Determine the [x, y] coordinate at the center of the cell enclosing the given text.  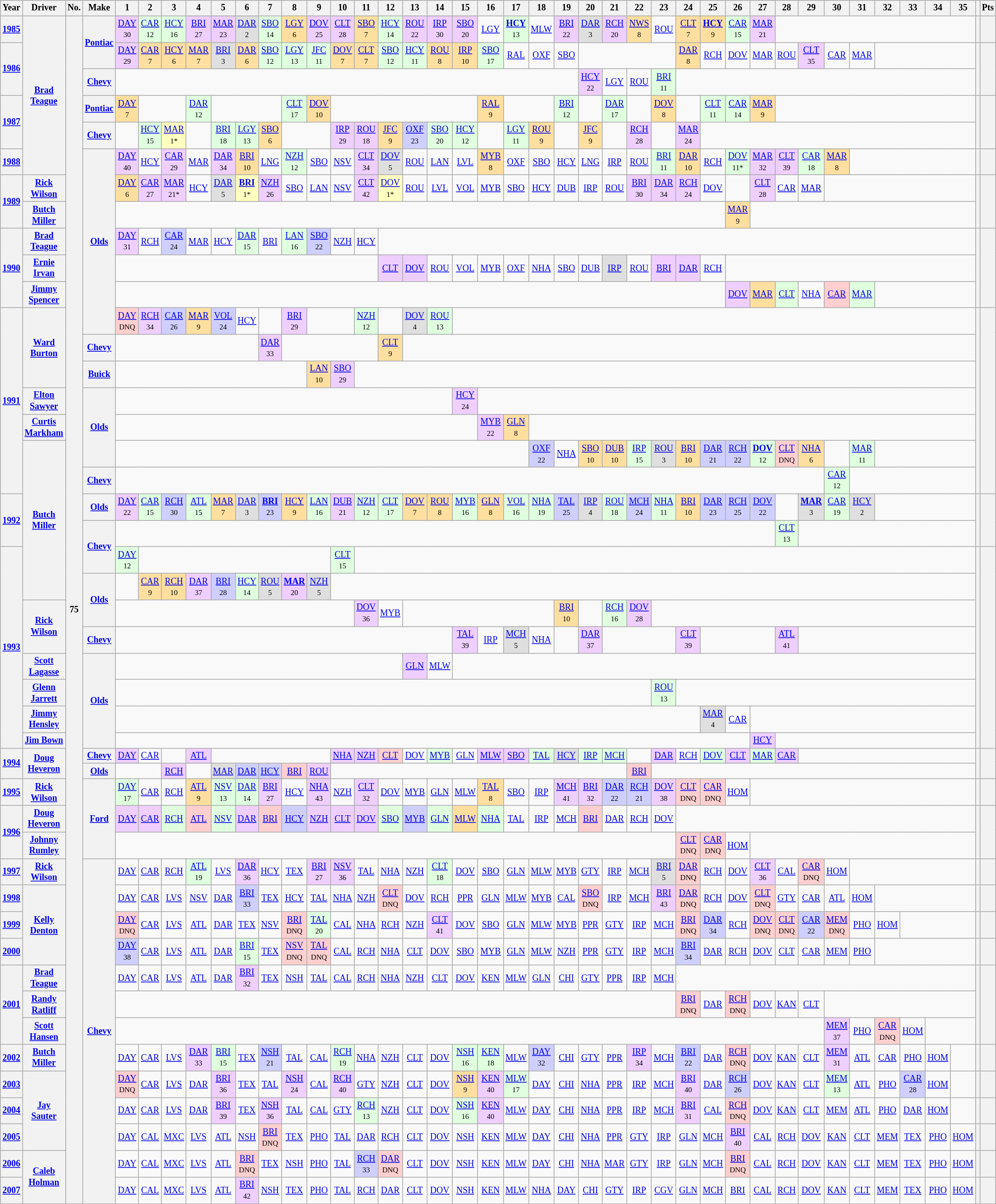
1986 [12, 69]
20 [591, 8]
Randy Ratliff [44, 1005]
MAR1* [174, 136]
DOV36 [366, 613]
Johnny Rumley [44, 845]
DAR14 [247, 792]
RCH24 [688, 188]
DOVDNQ [762, 925]
DAR6 [247, 56]
IRP4 [591, 507]
LGY11 [516, 136]
CGV [664, 1191]
MEM13 [837, 1084]
22 [639, 8]
VOL16 [516, 507]
DOV28 [639, 613]
2006 [12, 1164]
CAR28 [912, 1084]
23 [664, 8]
1997 [12, 872]
1 [127, 8]
RCH19 [342, 1058]
MLW17 [516, 1084]
DUB21 [342, 507]
DOV4 [415, 321]
BRI30 [639, 188]
SBO22 [319, 241]
32 [888, 8]
1985 [12, 29]
7 [270, 8]
RCH16 [615, 613]
75 [74, 609]
CAR29 [174, 162]
6 [247, 8]
DAY38 [127, 952]
HCY6 [174, 56]
ATL41 [787, 640]
CLT9 [390, 348]
Pts [988, 8]
NSH21 [270, 1058]
BRI39 [223, 1111]
BRI28 [223, 587]
CLT41 [439, 925]
2005 [12, 1137]
19 [567, 8]
MAR23 [223, 29]
1995 [12, 792]
DOV12 [762, 454]
BRI1* [247, 188]
NHA6 [811, 454]
DAR15 [247, 241]
RCH25 [738, 507]
RAL [516, 56]
DAY31 [127, 241]
2003 [12, 1084]
NHA43 [319, 792]
NSV13 [223, 792]
HCY13 [516, 29]
13 [415, 8]
DAY30 [127, 29]
NSH9 [465, 1084]
Caleb Holman [44, 1177]
HCY2 [862, 507]
BRI36 [223, 1084]
NHA11 [664, 507]
HCY22 [591, 82]
DUB10 [615, 454]
1989 [12, 202]
CAR22 [811, 925]
BRI23 [270, 507]
2007 [12, 1191]
1999 [12, 925]
DAR10 [688, 162]
ROU9 [541, 136]
TAL20 [319, 925]
1988 [12, 162]
BRI29 [294, 321]
DAR22 [615, 792]
SBO10 [591, 454]
CLT18 [439, 872]
KEN18 [491, 1058]
CAR27 [150, 188]
OXF23 [415, 136]
Year [12, 8]
SBO6 [270, 136]
IRP10 [465, 56]
12 [390, 8]
14 [439, 8]
MCH24 [639, 507]
Jim Bown [44, 740]
NHA19 [541, 507]
Ford [99, 819]
1987 [12, 122]
9 [319, 8]
ATL15 [198, 507]
10 [342, 8]
DAR2 [247, 29]
HCY11 [415, 56]
RCH10 [174, 587]
MYB22 [491, 427]
CLT11 [713, 109]
HCY16 [174, 29]
RCH30 [174, 507]
Ernie Irvan [44, 268]
Scott Lagasse [44, 666]
DAR5 [223, 188]
NSV36 [342, 872]
DOV22 [762, 507]
DAY32 [541, 1058]
DOV5 [390, 162]
BRI18 [223, 136]
1998 [12, 898]
MYB16 [465, 507]
1990 [12, 268]
DAY7 [127, 109]
MYB8 [491, 162]
4 [198, 8]
TAL8 [491, 792]
DAR23 [713, 507]
BRI31 [688, 1111]
MEMDNQ [837, 925]
DAY12 [127, 560]
DAY17 [127, 792]
DOV25 [319, 29]
MAR24 [688, 136]
Glenn Jarrett [44, 693]
VOL24 [223, 321]
Ward Burton [44, 347]
RAL9 [491, 109]
NZH5 [319, 587]
DOV1* [390, 188]
3 [174, 8]
DOV38 [664, 792]
16 [491, 8]
ROU5 [270, 587]
CAR19 [837, 507]
DAR8 [688, 56]
24 [688, 8]
DOV10 [319, 109]
SBO29 [342, 374]
MEM37 [837, 1031]
RCH20 [615, 29]
MAR11 [862, 454]
1991 [12, 401]
Buick [99, 374]
28 [787, 8]
Jimmy Spencer [44, 295]
MAR32 [762, 162]
26 [738, 8]
Kelly Denton [44, 925]
ATL19 [198, 872]
33 [912, 8]
NZH26 [270, 188]
No. [74, 8]
CLT35 [811, 56]
CLT42 [366, 188]
RCH40 [342, 1084]
CLT34 [366, 162]
SBODNQ [591, 898]
DAY40 [127, 162]
MCH5 [516, 640]
CLT13 [787, 534]
1996 [12, 832]
SBO7 [366, 29]
CAR14 [738, 109]
CAR9 [150, 587]
1994 [12, 763]
Make [99, 8]
LGY6 [294, 29]
NWS8 [639, 29]
MAR4 [713, 719]
2004 [12, 1111]
25 [713, 8]
27 [762, 8]
HCY15 [150, 136]
1993 [12, 647]
HCY12 [465, 136]
MCH41 [567, 792]
DAR17 [615, 109]
RCH22 [738, 454]
35 [963, 8]
TAL39 [465, 640]
CAR18 [811, 162]
34 [938, 8]
DAR21 [713, 454]
29 [811, 8]
Jay Sauter [44, 1111]
CLT15 [342, 560]
DAY29 [127, 56]
BRI42 [247, 1191]
BRI3 [223, 56]
2002 [12, 1058]
CLT36 [762, 872]
BRI5 [664, 872]
2 [150, 8]
MEM31 [837, 1058]
Jimmy Hensley [44, 719]
DAY6 [127, 188]
IRP34 [639, 1058]
NSVDNQ [294, 952]
MAR20 [294, 587]
BRI33 [247, 898]
CAR26 [174, 321]
Elton Sawyer [44, 401]
5 [223, 8]
DOV11* [738, 162]
18 [541, 8]
2001 [12, 1004]
TAL25 [567, 507]
NSH36 [270, 1111]
BRI12 [567, 109]
Curtis Markham [44, 427]
BRI43 [664, 898]
ROU3 [664, 454]
CAR7 [150, 56]
Scott Hansen [44, 1031]
IRP30 [439, 29]
21 [615, 8]
BRI34 [688, 952]
2000 [12, 952]
IRP29 [342, 136]
SBO14 [270, 29]
CAR24 [174, 241]
MAR21* [174, 188]
RCH33 [366, 1164]
DOV8 [664, 109]
DAR36 [247, 872]
RCH34 [150, 321]
11 [366, 8]
Driver [44, 8]
SBO17 [491, 56]
IRP15 [639, 454]
31 [862, 8]
17 [516, 8]
8 [294, 8]
RCH28 [639, 136]
RCH13 [366, 1111]
JFC11 [319, 56]
DAY22 [127, 507]
OXF22 [541, 454]
RCH21 [639, 792]
ATL9 [198, 792]
MAR3 [811, 507]
LAN10 [319, 374]
1992 [12, 520]
CLT32 [366, 792]
HCY24 [465, 401]
NSH24 [294, 1084]
DAR12 [198, 109]
30 [837, 8]
MAR8 [837, 162]
RCH26 [738, 1084]
15 [465, 8]
ROU22 [415, 29]
MAR21 [762, 29]
TALDNQ [319, 952]
